Identify which cell holds the provided text, then report its (X, Y) central coordinate. 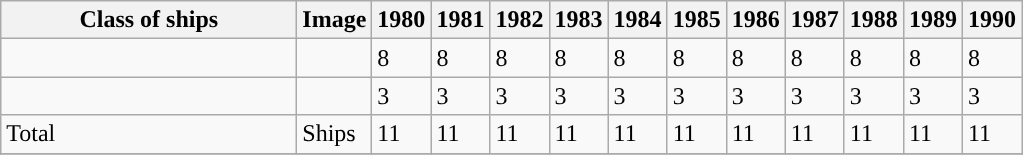
1985 (696, 20)
Image (334, 20)
1983 (578, 20)
1989 (932, 20)
1980 (402, 20)
1984 (638, 20)
1986 (756, 20)
1982 (520, 20)
Total (149, 134)
1990 (992, 20)
Class of ships (149, 20)
1988 (874, 20)
1987 (814, 20)
Ships (334, 134)
1981 (460, 20)
